Identify which cell holds the provided text, then report its [x, y] central coordinate. 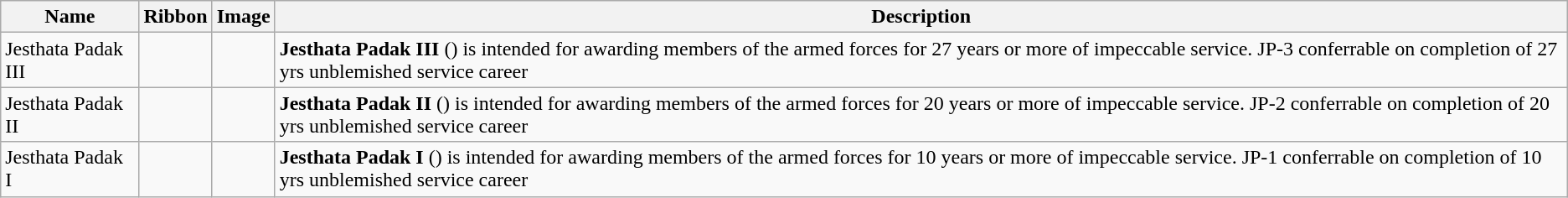
Ribbon [176, 17]
Name [70, 17]
Image [243, 17]
Jesthata Padak I [70, 169]
Jesthata Padak II [70, 114]
Description [921, 17]
Jesthata Padak III [70, 60]
